Extract the [x, y] coordinate from the center of the cell holding the provided text.  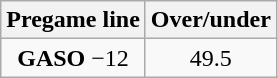
49.5 [210, 58]
Pregame line [74, 20]
Over/under [210, 20]
GASO −12 [74, 58]
